Find where the given text appears and provide that cell's center as [x, y] coordinate. 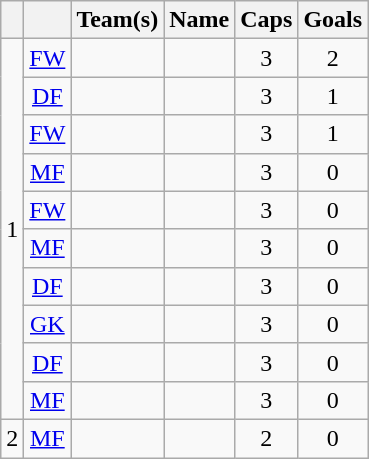
GK [48, 324]
Caps [266, 20]
Goals [333, 20]
Team(s) [118, 20]
Name [200, 20]
